Output the (x, y) coordinate of the center of the cell containing the given text.  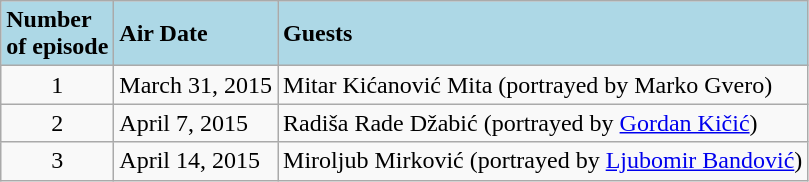
Miroljub Mirković (portrayed by Ljubomir Bandović) (543, 161)
March 31, 2015 (196, 85)
Mitar Kićanović Mita (portrayed by Marko Gvero) (543, 85)
1 (58, 85)
2 (58, 123)
Air Date (196, 34)
Numberof episode (58, 34)
April 7, 2015 (196, 123)
Radiša Rade Džabić (portrayed by Gordan Kičić) (543, 123)
April 14, 2015 (196, 161)
Guests (543, 34)
3 (58, 161)
